Output the (x, y) coordinate of the center of the cell containing the given text.  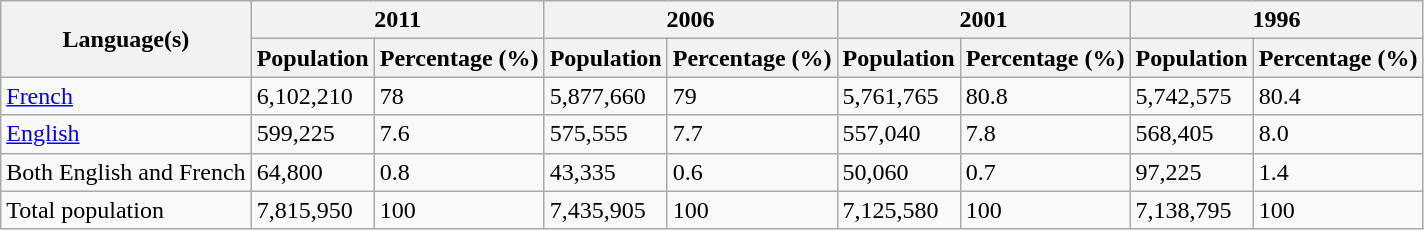
7,125,580 (898, 210)
64,800 (312, 172)
English (126, 134)
80.8 (1045, 96)
7.6 (459, 134)
5,877,660 (606, 96)
Total population (126, 210)
0.7 (1045, 172)
5,742,575 (1192, 96)
78 (459, 96)
50,060 (898, 172)
French (126, 96)
2011 (398, 20)
568,405 (1192, 134)
1996 (1276, 20)
80.4 (1338, 96)
557,040 (898, 134)
2001 (984, 20)
1.4 (1338, 172)
7,435,905 (606, 210)
43,335 (606, 172)
599,225 (312, 134)
5,761,765 (898, 96)
2006 (690, 20)
Language(s) (126, 39)
7,815,950 (312, 210)
0.8 (459, 172)
7.8 (1045, 134)
97,225 (1192, 172)
Both English and French (126, 172)
0.6 (752, 172)
7,138,795 (1192, 210)
8.0 (1338, 134)
575,555 (606, 134)
79 (752, 96)
6,102,210 (312, 96)
7.7 (752, 134)
